Provide the [X, Y] coordinate of the cell's center where the given text is located.  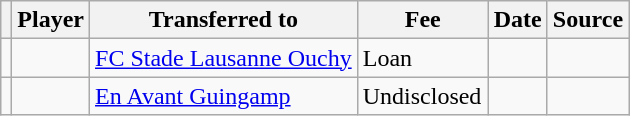
Undisclosed [422, 96]
Source [588, 20]
Date [518, 20]
Fee [422, 20]
En Avant Guingamp [224, 96]
Loan [422, 58]
Player [51, 20]
FC Stade Lausanne Ouchy [224, 58]
Transferred to [224, 20]
